For the text-containing cell, return its midpoint in (x, y) coordinate format. 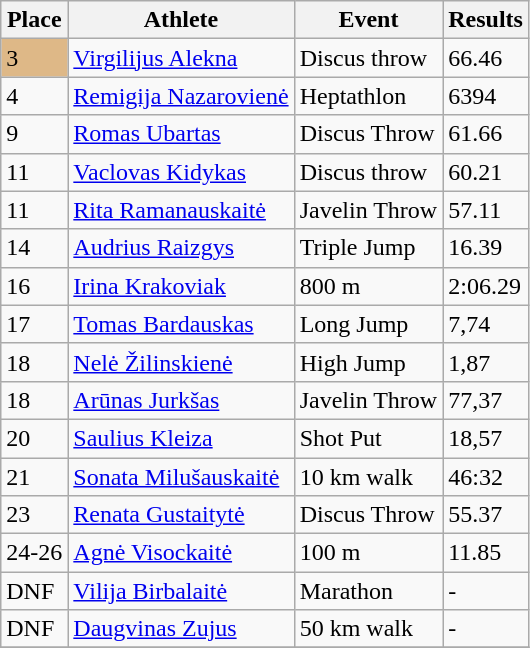
Triple Jump (368, 248)
24-26 (34, 553)
3 (34, 58)
9 (34, 134)
55.37 (486, 515)
4 (34, 96)
800 m (368, 286)
Athlete (181, 20)
Shot Put (368, 438)
57.11 (486, 210)
21 (34, 477)
Nelė Žilinskienė (181, 362)
66.46 (486, 58)
Agnė Visockaitė (181, 553)
Virgilijus Alekna (181, 58)
11.85 (486, 553)
16.39 (486, 248)
Daugvinas Zujus (181, 629)
Romas Ubartas (181, 134)
Irina Krakoviak (181, 286)
60.21 (486, 172)
Sonata Milušauskaitė (181, 477)
77,37 (486, 400)
Tomas Bardauskas (181, 324)
100 m (368, 553)
Rita Ramanauskaitė (181, 210)
Audrius Raizgys (181, 248)
Event (368, 20)
50 km walk (368, 629)
Arūnas Jurkšas (181, 400)
Vaclovas Kidykas (181, 172)
2:06.29 (486, 286)
Heptathlon (368, 96)
1,87 (486, 362)
10 km walk (368, 477)
23 (34, 515)
Marathon (368, 591)
Remigija Nazarovienė (181, 96)
17 (34, 324)
Place (34, 20)
7,74 (486, 324)
61.66 (486, 134)
46:32 (486, 477)
Long Jump (368, 324)
Vilija Birbalaitė (181, 591)
16 (34, 286)
Saulius Kleiza (181, 438)
14 (34, 248)
20 (34, 438)
Renata Gustaitytė (181, 515)
High Jump (368, 362)
18,57 (486, 438)
Results (486, 20)
6394 (486, 96)
